Return (X, Y) of the center of cell containing provided text 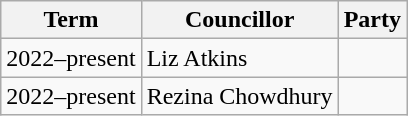
Councillor (240, 20)
Party (372, 20)
Term (71, 20)
Rezina Chowdhury (240, 96)
Liz Atkins (240, 58)
